Pinpoint the cell where the given text exists, returning its (X, Y) midpoint coordinate. 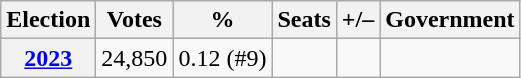
Government (450, 20)
Election (48, 20)
0.12 (#9) (222, 58)
+/– (358, 20)
Seats (304, 20)
24,850 (134, 58)
Votes (134, 20)
% (222, 20)
2023 (48, 58)
